Output the [x, y] coordinate of the center of the cell containing the given text.  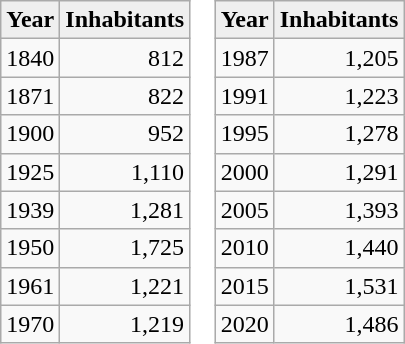
1,440 [339, 248]
1,221 [125, 286]
2005 [244, 210]
1871 [30, 96]
1,223 [339, 96]
1,291 [339, 172]
2000 [244, 172]
1970 [30, 324]
1,531 [339, 286]
812 [125, 58]
1,110 [125, 172]
2010 [244, 248]
1987 [244, 58]
822 [125, 96]
1950 [30, 248]
1995 [244, 134]
1900 [30, 134]
1,219 [125, 324]
1,393 [339, 210]
2015 [244, 286]
952 [125, 134]
1961 [30, 286]
1,281 [125, 210]
1,486 [339, 324]
1,205 [339, 58]
1925 [30, 172]
1,278 [339, 134]
1,725 [125, 248]
2020 [244, 324]
1840 [30, 58]
1939 [30, 210]
1991 [244, 96]
